Return the (X, Y) coordinate for the center point of the cell that contains the specified text.  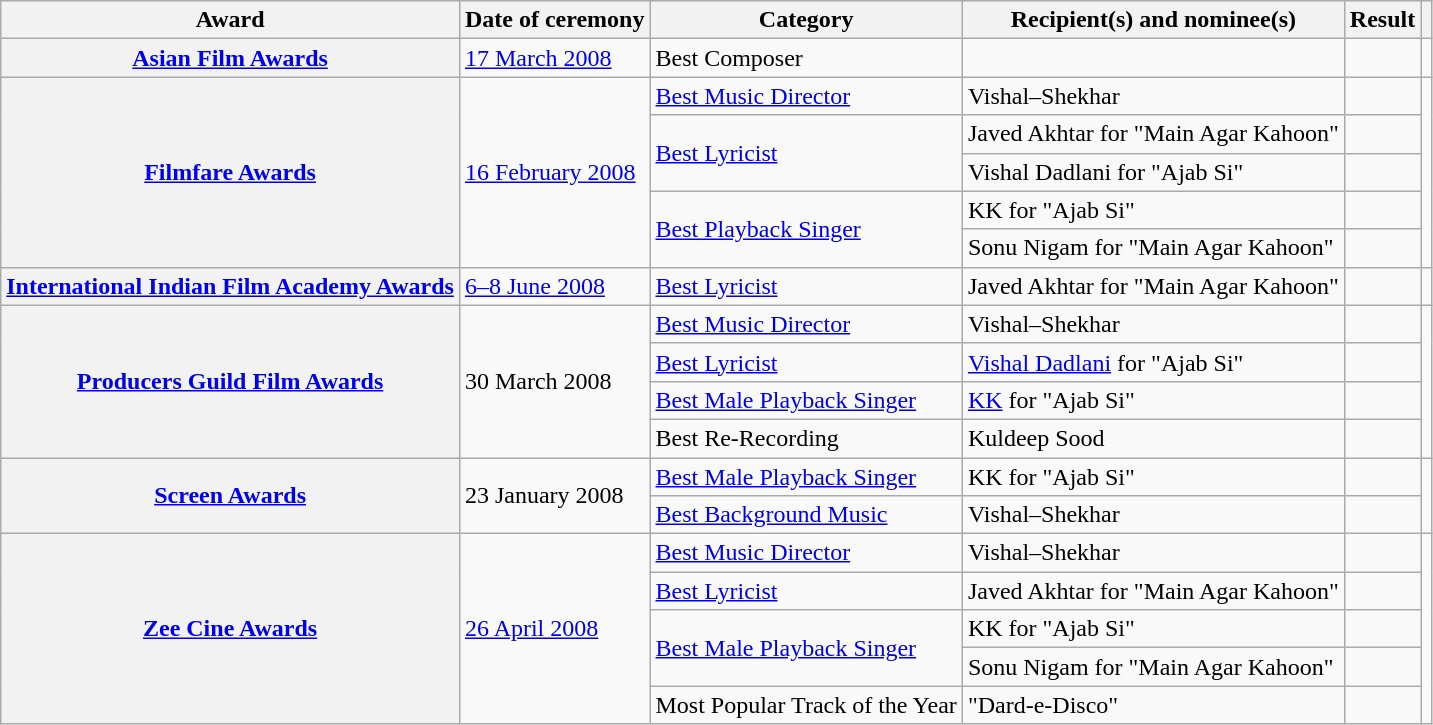
6–8 June 2008 (554, 286)
Category (806, 20)
30 March 2008 (554, 381)
Most Popular Track of the Year (806, 705)
16 February 2008 (554, 172)
Producers Guild Film Awards (230, 381)
26 April 2008 (554, 629)
Filmfare Awards (230, 172)
Best Re-Recording (806, 438)
Best Background Music (806, 515)
"Dard-e-Disco" (1153, 705)
Recipient(s) and nominee(s) (1153, 20)
Result (1382, 20)
17 March 2008 (554, 58)
Best Composer (806, 58)
Zee Cine Awards (230, 629)
23 January 2008 (554, 496)
International Indian Film Academy Awards (230, 286)
Award (230, 20)
Kuldeep Sood (1153, 438)
Best Playback Singer (806, 229)
Asian Film Awards (230, 58)
Date of ceremony (554, 20)
Screen Awards (230, 496)
